Determine the [x, y] coordinate at the center of the cell enclosing the given text.  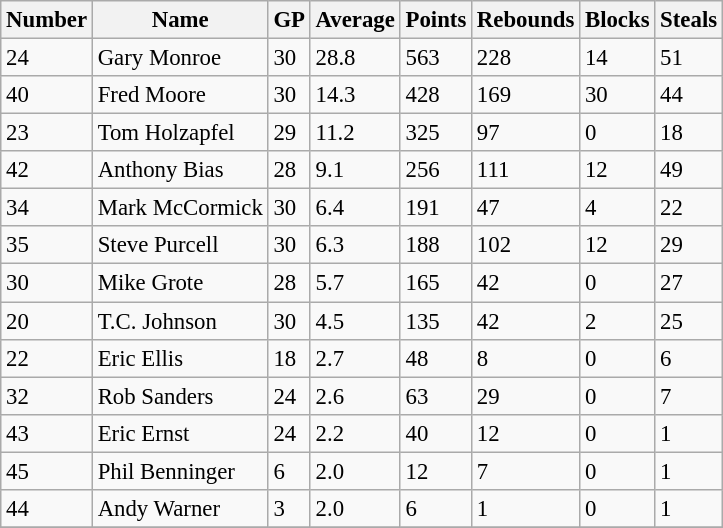
45 [47, 471]
135 [436, 321]
Mark McCormick [180, 208]
5.7 [355, 283]
428 [436, 95]
48 [436, 358]
256 [436, 170]
28.8 [355, 58]
8 [526, 358]
35 [47, 245]
27 [689, 283]
47 [526, 208]
Rebounds [526, 20]
Number [47, 20]
34 [47, 208]
63 [436, 396]
169 [526, 95]
Blocks [618, 20]
20 [47, 321]
Eric Ellis [180, 358]
2.2 [355, 433]
2.7 [355, 358]
4.5 [355, 321]
3 [289, 509]
49 [689, 170]
111 [526, 170]
25 [689, 321]
6.4 [355, 208]
43 [47, 433]
9.1 [355, 170]
191 [436, 208]
Phil Benninger [180, 471]
102 [526, 245]
Mike Grote [180, 283]
Anthony Bias [180, 170]
228 [526, 58]
97 [526, 133]
563 [436, 58]
Tom Holzapfel [180, 133]
Name [180, 20]
T.C. Johnson [180, 321]
51 [689, 58]
32 [47, 396]
14.3 [355, 95]
2.6 [355, 396]
Gary Monroe [180, 58]
Points [436, 20]
Steve Purcell [180, 245]
165 [436, 283]
6.3 [355, 245]
Fred Moore [180, 95]
2 [618, 321]
Average [355, 20]
Andy Warner [180, 509]
11.2 [355, 133]
188 [436, 245]
14 [618, 58]
23 [47, 133]
4 [618, 208]
Steals [689, 20]
GP [289, 20]
325 [436, 133]
Rob Sanders [180, 396]
Eric Ernst [180, 433]
